Extract the (x, y) coordinate from the center of the cell holding the provided text.  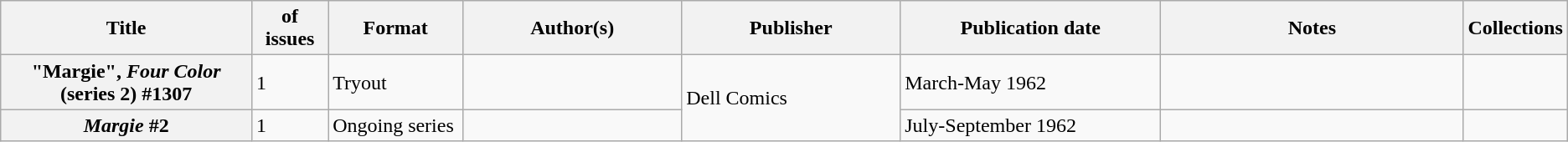
Margie #2 (126, 125)
Collections (1515, 28)
"Margie", Four Color (series 2) #1307 (126, 82)
Author(s) (573, 28)
Title (126, 28)
Notes (1312, 28)
July-September 1962 (1030, 125)
Dell Comics (791, 99)
of issues (290, 28)
Ongoing series (395, 125)
Format (395, 28)
Publisher (791, 28)
Publication date (1030, 28)
March-May 1962 (1030, 82)
Tryout (395, 82)
